Locate the cell with the specified text and output its (x, y) center coordinate. 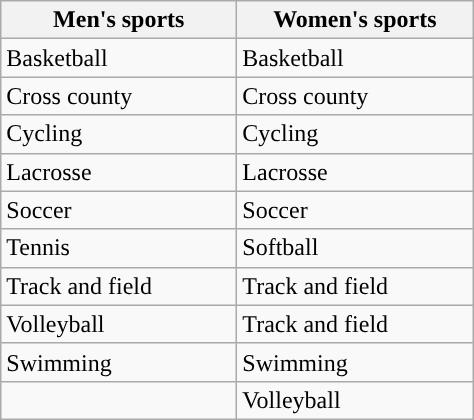
Softball (355, 248)
Women's sports (355, 20)
Men's sports (119, 20)
Tennis (119, 248)
